Return the (x, y) coordinate for the center point of the cell that contains the specified text.  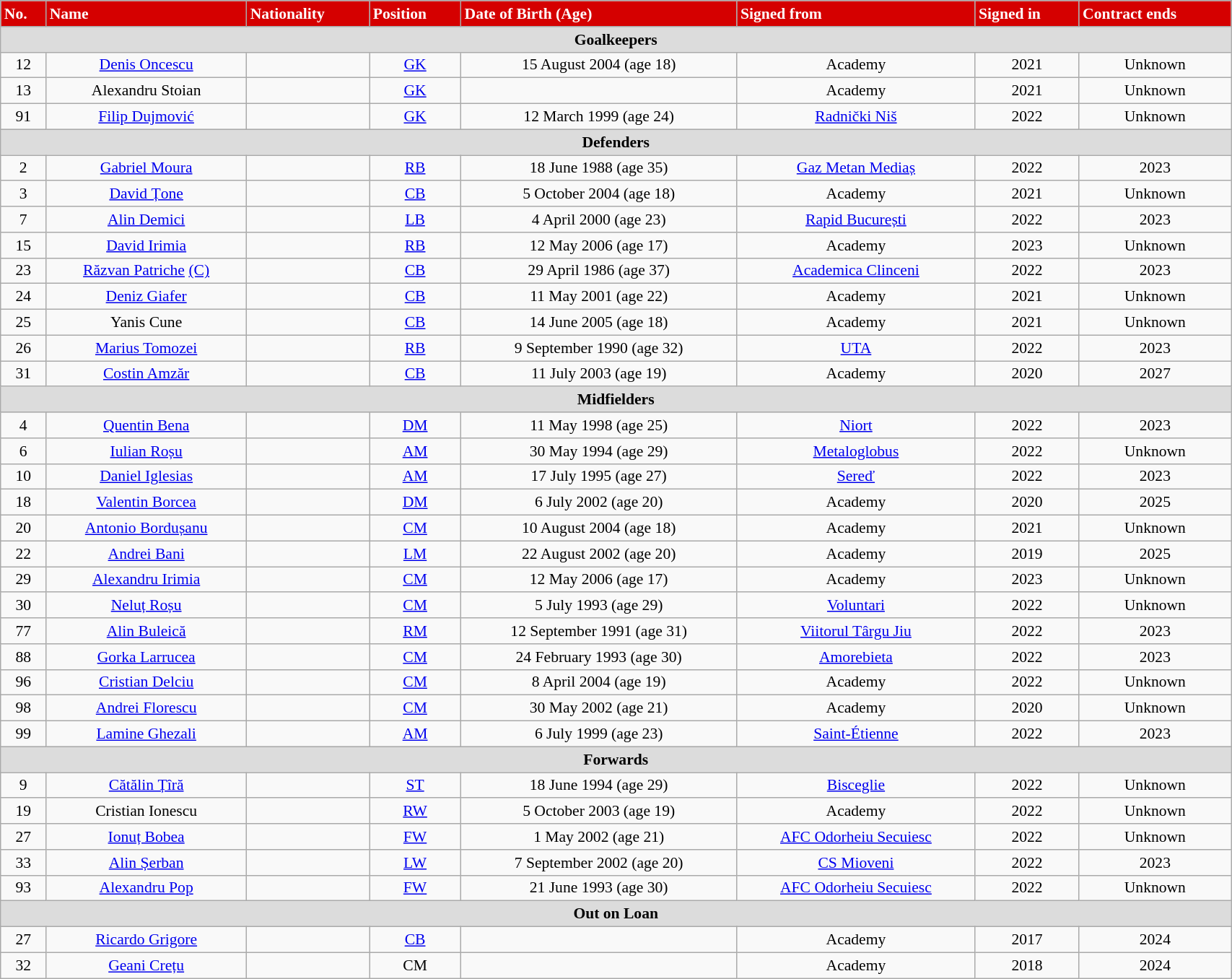
2018 (1027, 965)
Gaz Metan Mediaș (856, 168)
2 (23, 168)
Alin Buleică (147, 631)
2027 (1155, 374)
Radnički Niš (856, 117)
7 September 2002 (age 20) (598, 863)
Signed from (856, 14)
12 September 1991 (age 31) (598, 631)
RW (416, 812)
Position (416, 14)
Geani Crețu (147, 965)
2019 (1027, 554)
Valentin Borcea (147, 502)
96 (23, 682)
Costin Amzăr (147, 374)
25 (23, 323)
6 (23, 451)
Deniz Giafer (147, 297)
LW (416, 863)
UTA (856, 348)
6 July 2002 (age 20) (598, 502)
20 (23, 528)
Neluț Roșu (147, 606)
26 (23, 348)
32 (23, 965)
Ionuț Bobea (147, 837)
5 October 2004 (age 18) (598, 194)
Amorebieta (856, 657)
Defenders (616, 142)
Sereď (856, 477)
15 August 2004 (age 18) (598, 65)
Alin Șerban (147, 863)
Lamine Ghezali (147, 734)
30 May 1994 (age 29) (598, 451)
Date of Birth (Age) (598, 14)
Signed in (1027, 14)
Quentin Bena (147, 425)
Alin Demici (147, 219)
9 (23, 786)
LM (416, 554)
Cristian Ionescu (147, 812)
4 April 2000 (age 23) (598, 219)
Metaloglobus (856, 451)
31 (23, 374)
30 (23, 606)
Yanis Cune (147, 323)
29 April 1986 (age 37) (598, 271)
9 September 1990 (age 32) (598, 348)
99 (23, 734)
18 (23, 502)
14 June 2005 (age 18) (598, 323)
8 April 2004 (age 19) (598, 682)
ST (416, 786)
No. (23, 14)
21 June 1993 (age 30) (598, 888)
Andrei Florescu (147, 708)
23 (23, 271)
Contract ends (1155, 14)
12 (23, 65)
18 June 1994 (age 29) (598, 786)
Voluntari (856, 606)
5 October 2003 (age 19) (598, 812)
98 (23, 708)
24 February 1993 (age 30) (598, 657)
Daniel Iglesias (147, 477)
David Țone (147, 194)
Alexandru Stoian (147, 91)
Andrei Bani (147, 554)
10 (23, 477)
22 August 2002 (age 20) (598, 554)
Denis Oncescu (147, 65)
Rapid București (856, 219)
Midfielders (616, 400)
3 (23, 194)
Cristian Delciu (147, 682)
22 (23, 554)
Bisceglie (856, 786)
30 May 2002 (age 21) (598, 708)
93 (23, 888)
19 (23, 812)
Marius Tomozei (147, 348)
Out on Loan (616, 914)
Gabriel Moura (147, 168)
Cătălin Țîră (147, 786)
Goalkeepers (616, 40)
11 July 2003 (age 19) (598, 374)
Filip Dujmović (147, 117)
1 May 2002 (age 21) (598, 837)
5 July 1993 (age 29) (598, 606)
18 June 1988 (age 35) (598, 168)
2017 (1027, 940)
11 May 1998 (age 25) (598, 425)
Antonio Bordușanu (147, 528)
10 August 2004 (age 18) (598, 528)
Viitorul Târgu Jiu (856, 631)
Răzvan Patriche (C) (147, 271)
LB (416, 219)
Academica Clinceni (856, 271)
Gorka Larrucea (147, 657)
Name (147, 14)
RM (416, 631)
Alexandru Irimia (147, 580)
7 (23, 219)
88 (23, 657)
6 July 1999 (age 23) (598, 734)
Forwards (616, 760)
David Irimia (147, 245)
91 (23, 117)
CS Mioveni (856, 863)
Ricardo Grigore (147, 940)
Iulian Roșu (147, 451)
4 (23, 425)
Saint-Étienne (856, 734)
Niort (856, 425)
13 (23, 91)
11 May 2001 (age 22) (598, 297)
24 (23, 297)
12 March 1999 (age 24) (598, 117)
15 (23, 245)
17 July 1995 (age 27) (598, 477)
Nationality (308, 14)
Alexandru Pop (147, 888)
29 (23, 580)
33 (23, 863)
77 (23, 631)
